Search for the cell housing the specified text and yield its [X, Y] center coordinate. 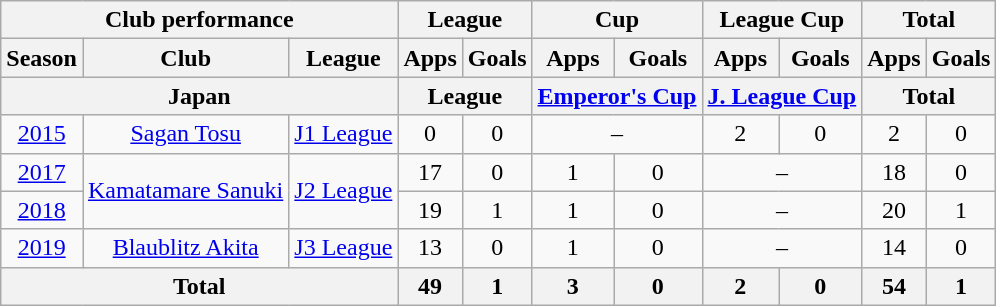
20 [894, 210]
3 [573, 286]
Kamatamare Sanuki [185, 191]
Club [185, 58]
17 [430, 172]
Sagan Tosu [185, 134]
J3 League [344, 248]
49 [430, 286]
14 [894, 248]
League Cup [782, 20]
Cup [617, 20]
2019 [42, 248]
19 [430, 210]
J2 League [344, 191]
2018 [42, 210]
Blaublitz Akita [185, 248]
J1 League [344, 134]
Japan [200, 96]
54 [894, 286]
Season [42, 58]
Emperor's Cup [617, 96]
J. League Cup [782, 96]
13 [430, 248]
Club performance [200, 20]
18 [894, 172]
2017 [42, 172]
2015 [42, 134]
